Provide the (x, y) coordinate of the cell's center where the given text is located.  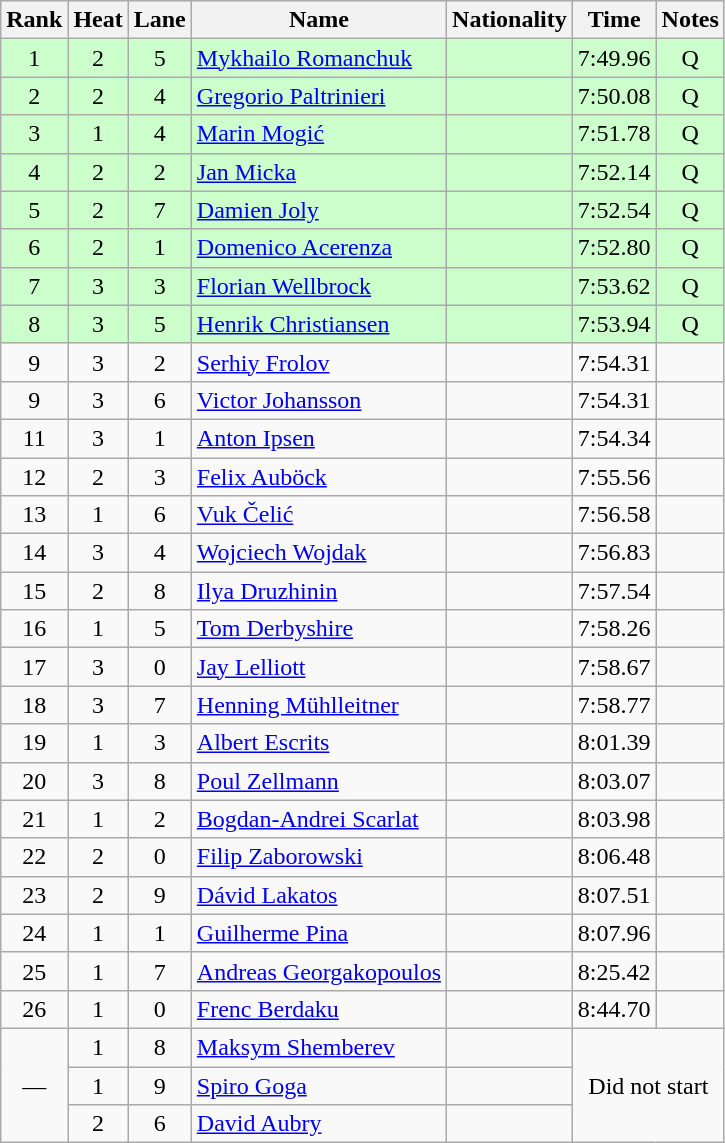
7:50.08 (614, 96)
Time (614, 20)
Henrik Christiansen (318, 324)
15 (34, 591)
Spiro Goga (318, 1085)
Tom Derbyshire (318, 629)
8:06.48 (614, 857)
8:25.42 (614, 971)
Mykhailo Romanchuk (318, 58)
Poul Zellmann (318, 781)
22 (34, 857)
18 (34, 705)
17 (34, 667)
12 (34, 477)
Notes (690, 20)
Serhiy Frolov (318, 362)
16 (34, 629)
Henning Mühlleitner (318, 705)
Andreas Georgakopoulos (318, 971)
Frenc Berdaku (318, 1009)
Gregorio Paltrinieri (318, 96)
7:52.54 (614, 210)
Rank (34, 20)
7:56.58 (614, 515)
Felix Auböck (318, 477)
14 (34, 553)
Nationality (510, 20)
Did not start (648, 1085)
24 (34, 933)
11 (34, 438)
Anton Ipsen (318, 438)
19 (34, 743)
Jan Micka (318, 172)
Damien Joly (318, 210)
8:03.07 (614, 781)
Marin Mogić (318, 134)
Ilya Druzhinin (318, 591)
Heat (98, 20)
Name (318, 20)
13 (34, 515)
Lane (160, 20)
7:51.78 (614, 134)
Jay Lelliott (318, 667)
7:53.94 (614, 324)
7:52.80 (614, 248)
Bogdan-Andrei Scarlat (318, 819)
7:57.54 (614, 591)
7:55.56 (614, 477)
23 (34, 895)
7:52.14 (614, 172)
Domenico Acerenza (318, 248)
Florian Wellbrock (318, 286)
7:54.34 (614, 438)
8:01.39 (614, 743)
Vuk Čelić (318, 515)
Guilherme Pina (318, 933)
20 (34, 781)
7:58.26 (614, 629)
26 (34, 1009)
8:03.98 (614, 819)
8:44.70 (614, 1009)
Wojciech Wojdak (318, 553)
8:07.51 (614, 895)
Victor Johansson (318, 400)
7:49.96 (614, 58)
7:53.62 (614, 286)
8:07.96 (614, 933)
Maksym Shemberev (318, 1047)
David Aubry (318, 1124)
Albert Escrits (318, 743)
21 (34, 819)
— (34, 1085)
Dávid Lakatos (318, 895)
7:56.83 (614, 553)
7:58.77 (614, 705)
25 (34, 971)
7:58.67 (614, 667)
Filip Zaborowski (318, 857)
